Return the (X, Y) coordinate for the center point of the cell that contains the specified text.  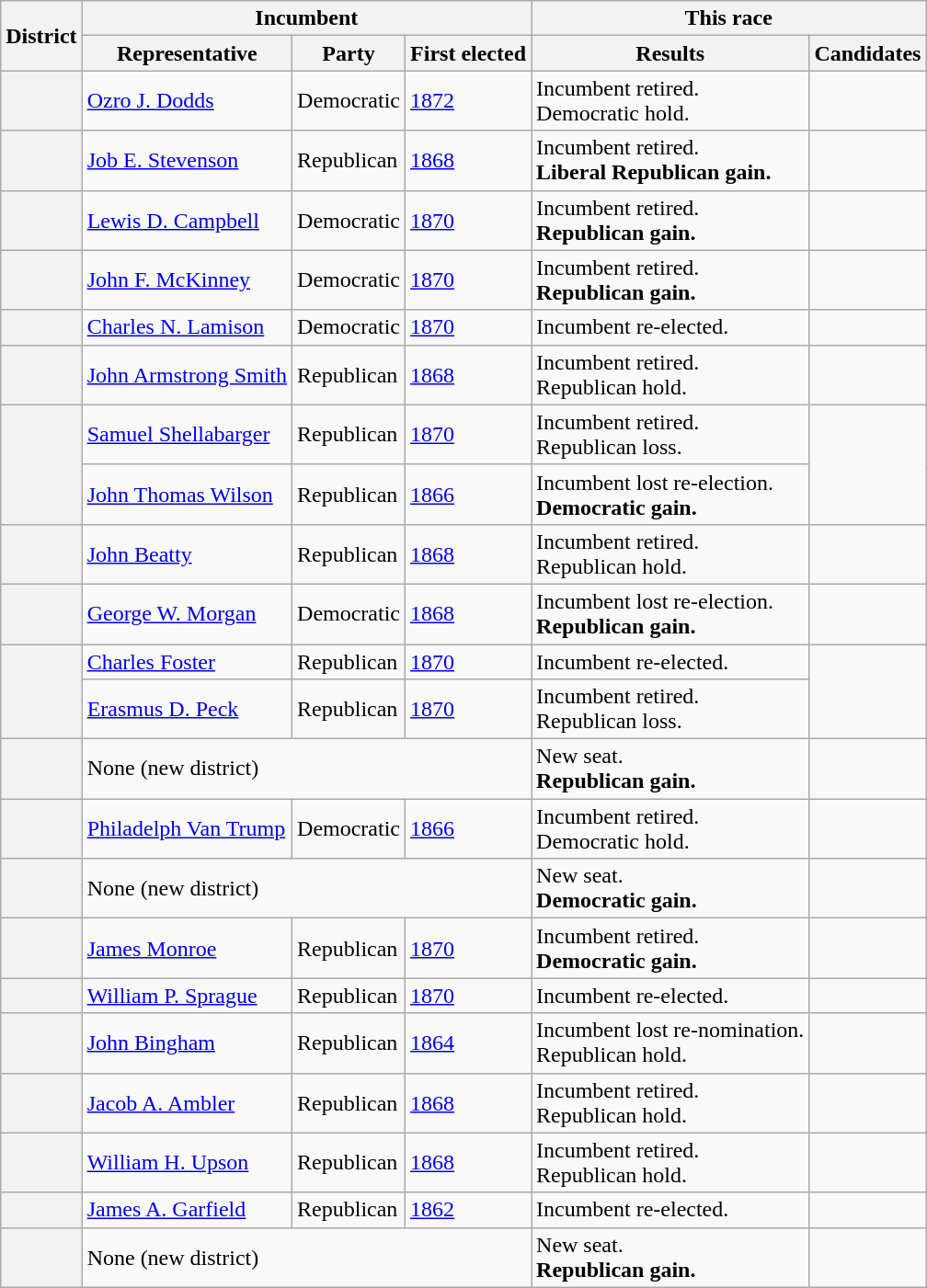
District (41, 36)
Lewis D. Campbell (187, 221)
New seat.Democratic gain. (670, 888)
John Beatty (187, 553)
Charles Foster (187, 661)
John Armstrong Smith (187, 375)
Candidates (868, 53)
John Thomas Wilson (187, 495)
Incumbent retired.Liberal Republican gain. (670, 160)
Incumbent retired.Democratic gain. (670, 949)
James Monroe (187, 949)
1862 (469, 1210)
George W. Morgan (187, 614)
Philadelph Van Trump (187, 829)
Charles N. Lamison (187, 327)
First elected (469, 53)
James A. Garfield (187, 1210)
Erasmus D. Peck (187, 710)
John F. McKinney (187, 279)
Incumbent lost re-nomination.Republican hold. (670, 1043)
Results (670, 53)
William H. Upson (187, 1162)
William P. Sprague (187, 996)
Ozro J. Dodds (187, 101)
Incumbent (306, 18)
Job E. Stevenson (187, 160)
Samuel Shellabarger (187, 434)
Incumbent lost re-election.Republican gain. (670, 614)
This race (728, 18)
John Bingham (187, 1043)
Jacob A. Ambler (187, 1103)
1864 (469, 1043)
1872 (469, 101)
Incumbent lost re-election.Democratic gain. (670, 495)
Representative (187, 53)
Party (349, 53)
